For the text-containing cell, return its midpoint in (X, Y) coordinate format. 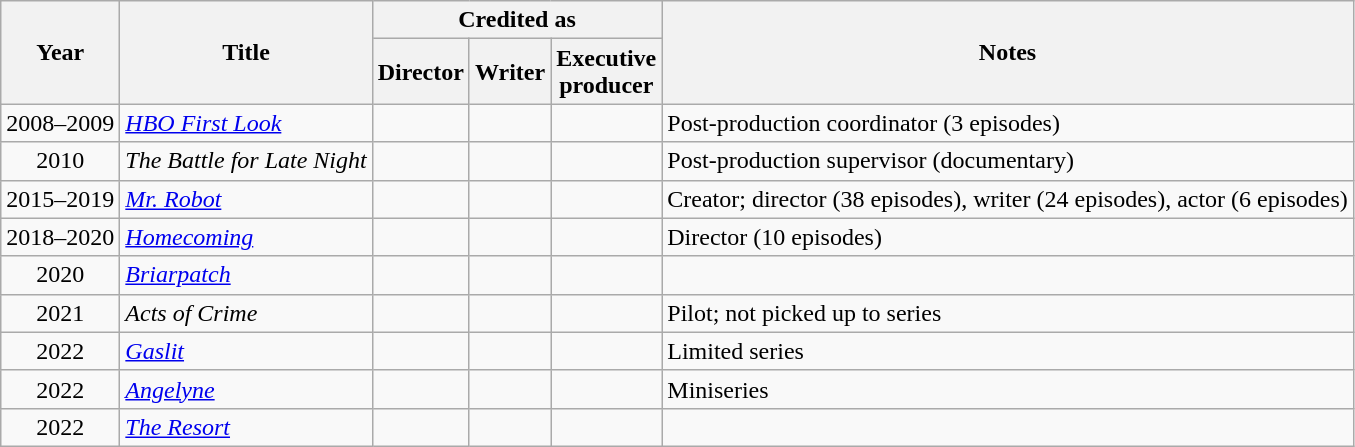
Acts of Crime (246, 313)
Executiveproducer (606, 72)
Briarpatch (246, 275)
Writer (510, 72)
Credited as (517, 20)
Title (246, 52)
HBO First Look (246, 123)
Director (420, 72)
2015–2019 (60, 199)
Director (10 episodes) (1008, 237)
2008–2009 (60, 123)
2021 (60, 313)
2020 (60, 275)
Post-production supervisor (documentary) (1008, 161)
Angelyne (246, 389)
2018–2020 (60, 237)
Homecoming (246, 237)
Gaslit (246, 351)
Post-production coordinator (3 episodes) (1008, 123)
Creator; director (38 episodes), writer (24 episodes), actor (6 episodes) (1008, 199)
The Battle for Late Night (246, 161)
Mr. Robot (246, 199)
Year (60, 52)
Pilot; not picked up to series (1008, 313)
Miniseries (1008, 389)
Notes (1008, 52)
The Resort (246, 427)
Limited series (1008, 351)
2010 (60, 161)
